Find where the given text appears and provide that cell's center as (x, y) coordinate. 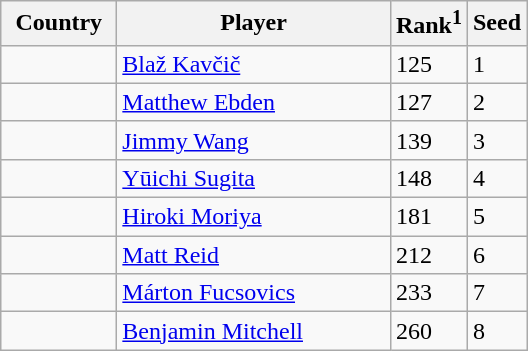
148 (428, 178)
139 (428, 140)
5 (496, 217)
2 (496, 102)
233 (428, 293)
Matthew Ebden (254, 102)
Seed (496, 24)
Márton Fucsovics (254, 293)
260 (428, 331)
Jimmy Wang (254, 140)
8 (496, 331)
212 (428, 255)
181 (428, 217)
Country (59, 24)
3 (496, 140)
Player (254, 24)
125 (428, 64)
127 (428, 102)
Benjamin Mitchell (254, 331)
Hiroki Moriya (254, 217)
4 (496, 178)
Blaž Kavčič (254, 64)
1 (496, 64)
Rank1 (428, 24)
7 (496, 293)
6 (496, 255)
Yūichi Sugita (254, 178)
Matt Reid (254, 255)
